Output the [X, Y] coordinate of the center of the cell containing the given text.  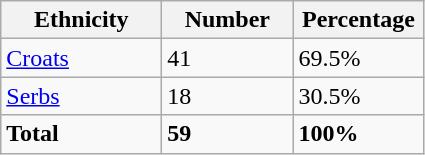
41 [228, 58]
Serbs [82, 96]
Percentage [358, 20]
Total [82, 134]
100% [358, 134]
69.5% [358, 58]
Croats [82, 58]
18 [228, 96]
Number [228, 20]
30.5% [358, 96]
59 [228, 134]
Ethnicity [82, 20]
